Output the [x, y] coordinate of the center of the cell containing the given text.  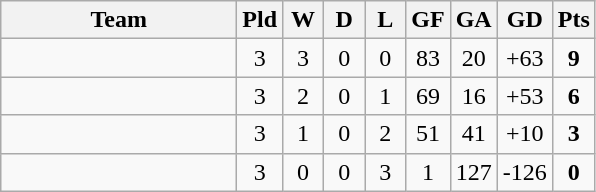
Team [119, 20]
GD [524, 20]
83 [428, 58]
9 [574, 58]
D [344, 20]
Pts [574, 20]
69 [428, 96]
Pld [260, 20]
6 [574, 96]
GA [474, 20]
51 [428, 134]
16 [474, 96]
W [304, 20]
+63 [524, 58]
+10 [524, 134]
127 [474, 172]
+53 [524, 96]
-126 [524, 172]
41 [474, 134]
20 [474, 58]
L [386, 20]
GF [428, 20]
